Locate the cell with the specified text and output its [X, Y] center coordinate. 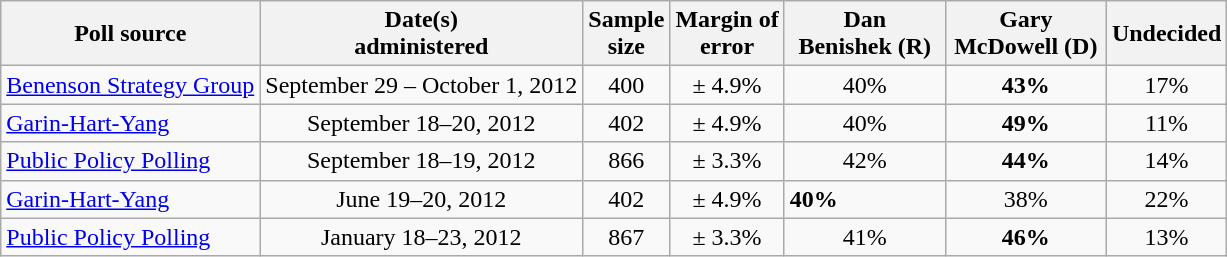
11% [1166, 123]
43% [1026, 85]
Margin oferror [727, 34]
49% [1026, 123]
44% [1026, 161]
Undecided [1166, 34]
17% [1166, 85]
Poll source [130, 34]
September 29 – October 1, 2012 [422, 85]
GaryMcDowell (D) [1026, 34]
867 [626, 237]
41% [864, 237]
13% [1166, 237]
September 18–20, 2012 [422, 123]
January 18–23, 2012 [422, 237]
400 [626, 85]
June 19–20, 2012 [422, 199]
14% [1166, 161]
22% [1166, 199]
September 18–19, 2012 [422, 161]
866 [626, 161]
Date(s)administered [422, 34]
38% [1026, 199]
DanBenishek (R) [864, 34]
42% [864, 161]
Benenson Strategy Group [130, 85]
46% [1026, 237]
Samplesize [626, 34]
